Scan for the cell matching the given text and deliver its [X, Y] coordinate at center. 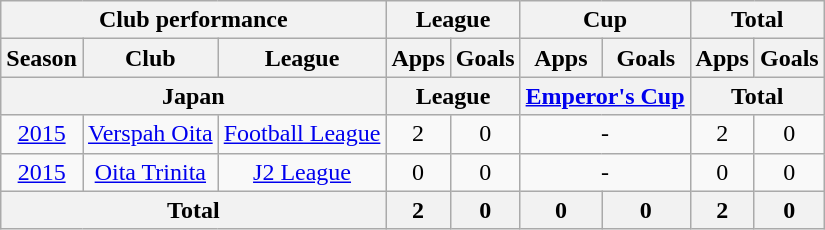
Oita Trinita [150, 172]
Season [42, 58]
J2 League [302, 172]
Japan [194, 96]
Football League [302, 134]
Cup [605, 20]
Emperor's Cup [605, 96]
Verspah Oita [150, 134]
Club [150, 58]
Club performance [194, 20]
